From the cell containing the given text, extract its center point as [x, y] coordinate. 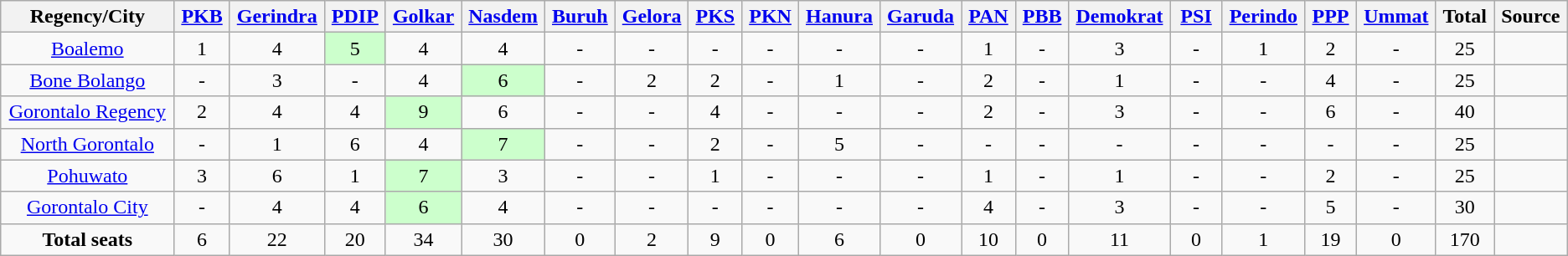
Source [1531, 17]
PKS [715, 17]
40 [1465, 112]
Golkar [423, 17]
PDIP [355, 17]
Total seats [87, 239]
Total [1465, 17]
Gelora [652, 17]
34 [423, 239]
Gorontalo City [87, 207]
North Gorontalo [87, 144]
Bone Bolango [87, 80]
10 [988, 239]
Buruh [580, 17]
19 [1330, 239]
Perindo [1263, 17]
PKB [202, 17]
Pohuwato [87, 176]
170 [1465, 239]
Nasdem [503, 17]
PPP [1330, 17]
Regency/City [87, 17]
PSI [1196, 17]
Gerindra [276, 17]
Demokrat [1119, 17]
11 [1119, 239]
Boalemo [87, 49]
22 [276, 239]
Ummat [1396, 17]
Garuda [921, 17]
PAN [988, 17]
20 [355, 239]
Gorontalo Regency [87, 112]
PBB [1042, 17]
Hanura [839, 17]
PKN [771, 17]
